Locate the cell with the specified text and output its [x, y] center coordinate. 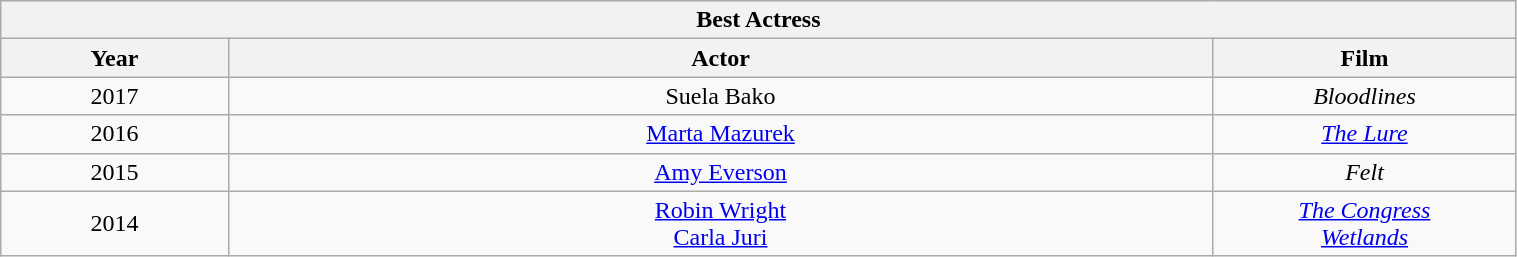
The Lure [1364, 134]
Bloodlines [1364, 96]
2016 [114, 134]
Amy Everson [720, 172]
Year [114, 58]
Robin WrightCarla Juri [720, 224]
2017 [114, 96]
Marta Mazurek [720, 134]
Actor [720, 58]
The CongressWetlands [1364, 224]
Best Actress [758, 20]
2015 [114, 172]
2014 [114, 224]
Felt [1364, 172]
Suela Bako [720, 96]
Film [1364, 58]
